Detect which cell encompasses the target text, then output its [X, Y] center coordinate. 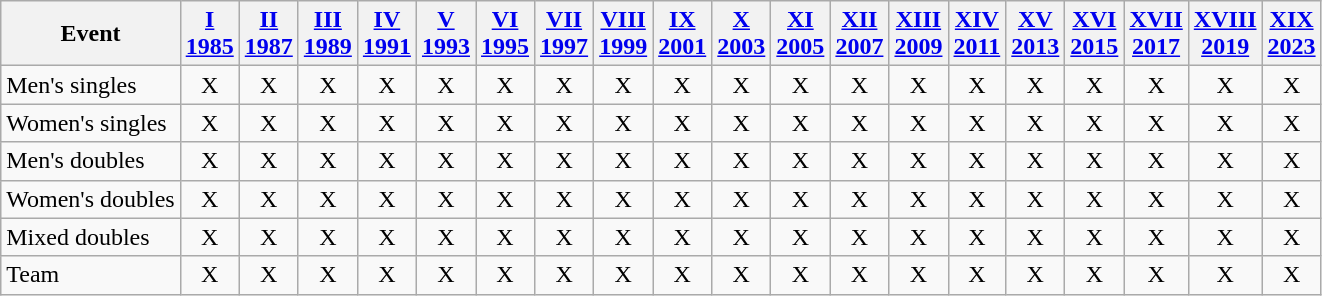
XVIII2019 [1225, 34]
XIII2009 [918, 34]
XIV2011 [977, 34]
XVII2017 [1156, 34]
VI1995 [506, 34]
Men's doubles [90, 161]
Women's singles [90, 123]
VII1997 [564, 34]
Event [90, 34]
X2003 [742, 34]
II1987 [268, 34]
XV2013 [1036, 34]
III1989 [328, 34]
Mixed doubles [90, 237]
XII2007 [860, 34]
VIII1999 [624, 34]
Men's singles [90, 85]
XIX2023 [1292, 34]
XVI2015 [1094, 34]
XI2005 [800, 34]
IV1991 [386, 34]
I1985 [210, 34]
Team [90, 275]
IX2001 [682, 34]
Women's doubles [90, 199]
V1993 [446, 34]
